Pinpoint the cell where the given text exists, returning its (x, y) midpoint coordinate. 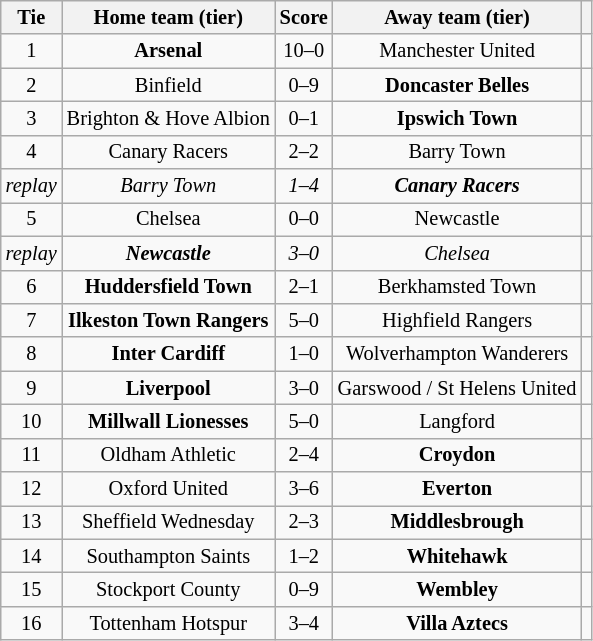
Croydon (458, 455)
Binfield (168, 85)
Everton (458, 489)
1–4 (304, 186)
Manchester United (458, 51)
Villa Aztecs (458, 623)
4 (32, 152)
2–2 (304, 152)
16 (32, 623)
5 (32, 219)
Liverpool (168, 388)
10–0 (304, 51)
Langford (458, 421)
9 (32, 388)
Oldham Athletic (168, 455)
Arsenal (168, 51)
6 (32, 287)
11 (32, 455)
Sheffield Wednesday (168, 522)
1–2 (304, 556)
Southampton Saints (168, 556)
14 (32, 556)
Ilkeston Town Rangers (168, 320)
Highfield Rangers (458, 320)
0–0 (304, 219)
Away team (tier) (458, 17)
3–6 (304, 489)
13 (32, 522)
Millwall Lionesses (168, 421)
Tottenham Hotspur (168, 623)
3 (32, 118)
Oxford United (168, 489)
Home team (tier) (168, 17)
Berkhamsted Town (458, 287)
Doncaster Belles (458, 85)
Wolverhampton Wanderers (458, 354)
12 (32, 489)
8 (32, 354)
Ipswich Town (458, 118)
Inter Cardiff (168, 354)
2–1 (304, 287)
0–1 (304, 118)
Stockport County (168, 589)
Huddersfield Town (168, 287)
10 (32, 421)
2–4 (304, 455)
7 (32, 320)
1–0 (304, 354)
Brighton & Hove Albion (168, 118)
Tie (32, 17)
Score (304, 17)
Whitehawk (458, 556)
Wembley (458, 589)
3–4 (304, 623)
1 (32, 51)
2–3 (304, 522)
15 (32, 589)
Garswood / St Helens United (458, 388)
Middlesbrough (458, 522)
2 (32, 85)
